Pinpoint the cell where the given text exists, returning its [x, y] midpoint coordinate. 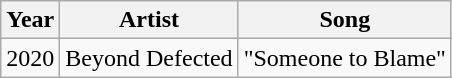
Beyond Defected [149, 58]
"Someone to Blame" [344, 58]
2020 [30, 58]
Song [344, 20]
Year [30, 20]
Artist [149, 20]
